Pinpoint the cell where the given text exists, returning its (X, Y) midpoint coordinate. 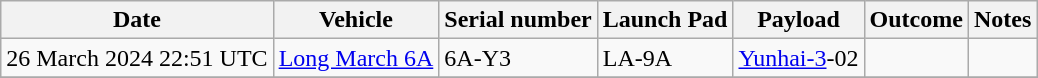
Vehicle (356, 20)
26 March 2024 22:51 UTC (137, 58)
Outcome (916, 20)
6A-Y3 (518, 58)
Yunhai-3-02 (798, 58)
LA-9A (665, 58)
Launch Pad (665, 20)
Date (137, 20)
Serial number (518, 20)
Notes (1002, 20)
Payload (798, 20)
Long March 6A (356, 58)
